From the cell containing the given text, extract its center point as (X, Y) coordinate. 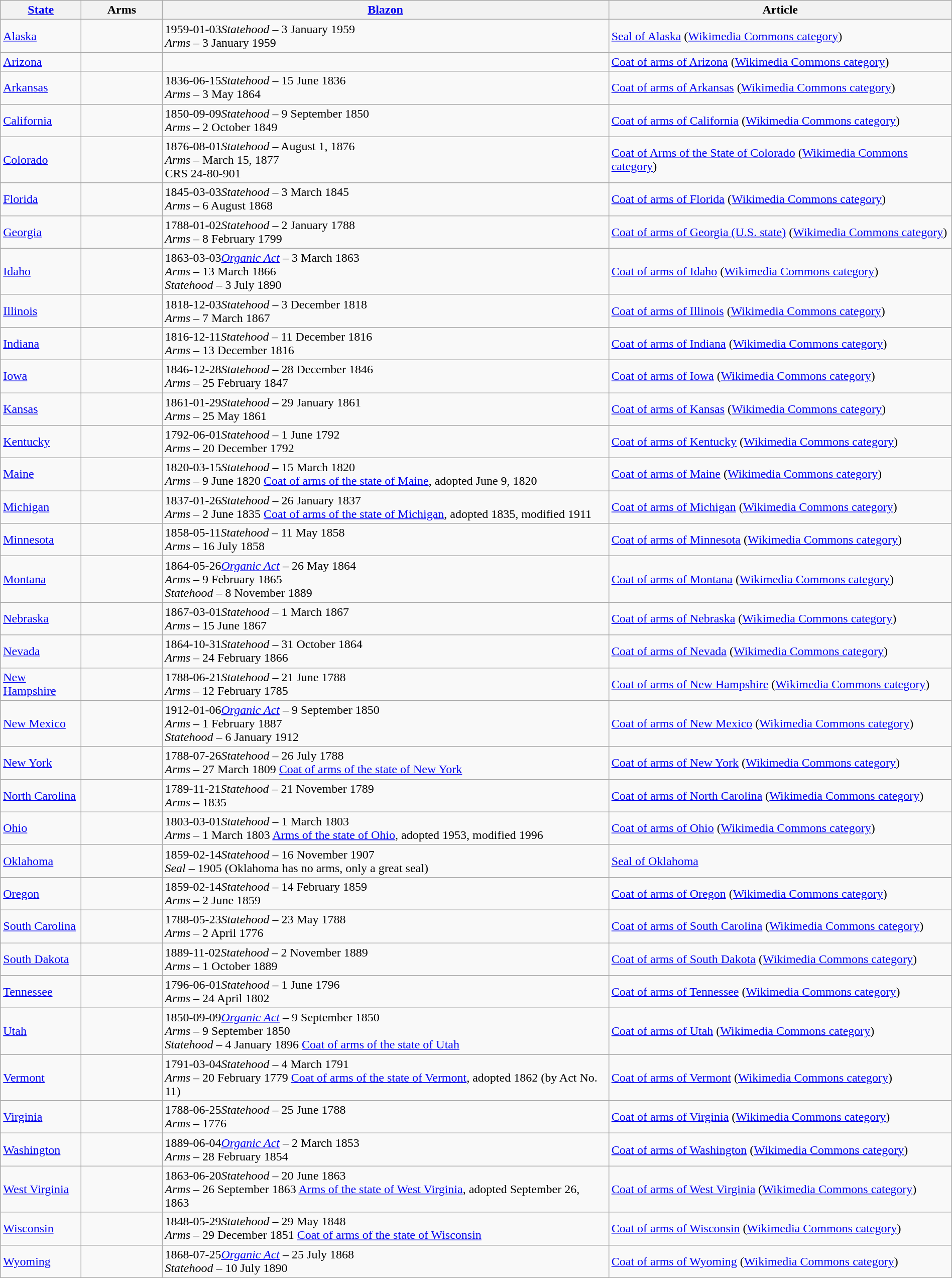
Alaska (41, 36)
Coat of arms of Arizona (Wikimedia Commons category) (780, 62)
1818-12-03Statehood – 3 December 1818Arms – 7 March 1867 (386, 310)
Coat of arms of Georgia (U.S. state) (Wikimedia Commons category) (780, 232)
Indiana (41, 344)
Arizona (41, 62)
Oregon (41, 893)
1803-03-01Statehood – 1 March 1803Arms – 1 March 1803 Arms of the state of Ohio, adopted 1953, modified 1996 (386, 828)
1859-02-14Statehood – 14 February 1859Arms – 2 June 1859 (386, 893)
1863-03-03Organic Act – 3 March 1863Arms – 13 March 1866Statehood – 3 July 1890 (386, 271)
California (41, 121)
Coat of arms of New Mexico (Wikimedia Commons category) (780, 723)
1792-06-01Statehood – 1 June 1792Arms – 20 December 1792 (386, 442)
Montana (41, 579)
South Dakota (41, 958)
1861-01-29Statehood – 29 January 1861Arms – 25 May 1861 (386, 409)
Coat of arms of Illinois (Wikimedia Commons category) (780, 310)
Coat of arms of Washington (Wikimedia Commons category) (780, 1149)
Coat of arms of Florida (Wikimedia Commons category) (780, 199)
1889-11-02Statehood – 2 November 1889Arms – 1 October 1889 (386, 958)
1796-06-01Statehood – 1 June 1796Arms – 24 April 1802 (386, 992)
1846-12-28Statehood – 28 December 1846Arms – 25 February 1847 (386, 376)
Coat of arms of Virginia (Wikimedia Commons category) (780, 1117)
Coat of arms of Montana (Wikimedia Commons category) (780, 579)
Coat of arms of Wisconsin (Wikimedia Commons category) (780, 1229)
Kentucky (41, 442)
1788-06-25Statehood – 25 June 1788Arms – 1776 (386, 1117)
Vermont (41, 1078)
Coat of arms of New York (Wikimedia Commons category) (780, 763)
Coat of arms of Nevada (Wikimedia Commons category) (780, 651)
Michigan (41, 507)
Coat of arms of Oregon (Wikimedia Commons category) (780, 893)
South Carolina (41, 926)
1864-10-31Statehood – 31 October 1864Arms – 24 February 1866 (386, 651)
Coat of arms of Nebraska (Wikimedia Commons category) (780, 619)
New York (41, 763)
Virginia (41, 1117)
Coat of arms of Tennessee (Wikimedia Commons category) (780, 992)
1859-02-14Statehood – 16 November 1907Seal – 1905 (Oklahoma has no arms, only a great seal) (386, 861)
Florida (41, 199)
Washington (41, 1149)
Coat of arms of South Dakota (Wikimedia Commons category) (780, 958)
Ohio (41, 828)
1820-03-15Statehood – 15 March 1820Arms – 9 June 1820 Coat of arms of the state of Maine, adopted June 9, 1820 (386, 474)
Coat of arms of Arkansas (Wikimedia Commons category) (780, 87)
Idaho (41, 271)
Article (780, 10)
Tennessee (41, 992)
Nevada (41, 651)
Nebraska (41, 619)
Coat of arms of Kentucky (Wikimedia Commons category) (780, 442)
State (41, 10)
1816-12-11Statehood – 11 December 1816Arms – 13 December 1816 (386, 344)
1788-05-23Statehood – 23 May 1788Arms – 2 April 1776 (386, 926)
Coat of arms of New Hampshire (Wikimedia Commons category) (780, 684)
1868-07-25Organic Act – 25 July 1868Statehood – 10 July 1890 (386, 1261)
1848-05-29Statehood – 29 May 1848Arms – 29 December 1851 Coat of arms of the state of Wisconsin (386, 1229)
1912-01-06Organic Act – 9 September 1850Arms – 1 February 1887Statehood – 6 January 1912 (386, 723)
Coat of arms of Idaho (Wikimedia Commons category) (780, 271)
Coat of arms of Wyoming (Wikimedia Commons category) (780, 1261)
1788-01-02Statehood – 2 January 1788Arms – 8 February 1799 (386, 232)
Coat of arms of Indiana (Wikimedia Commons category) (780, 344)
1788-06-21Statehood – 21 June 1788Arms – 12 February 1785 (386, 684)
Coat of Arms of the State of Colorado (Wikimedia Commons category) (780, 160)
Wyoming (41, 1261)
North Carolina (41, 796)
Colorado (41, 160)
1867-03-01Statehood – 1 March 1867Arms – 15 June 1867 (386, 619)
1959-01-03Statehood – 3 January 1959Arms – 3 January 1959 (386, 36)
Maine (41, 474)
1791-03-04Statehood – 4 March 1791Arms – 20 February 1779 Coat of arms of the state of Vermont, adopted 1862 (by Act No. 11) (386, 1078)
West Virginia (41, 1189)
1789-11-21Statehood – 21 November 1789Arms – 1835 (386, 796)
Coat of arms of Maine (Wikimedia Commons category) (780, 474)
1850-09-09Statehood – 9 September 1850Arms – 2 October 1849 (386, 121)
Coat of arms of Kansas (Wikimedia Commons category) (780, 409)
1876-08-01Statehood – August 1, 1876Arms – March 15, 1877CRS 24-80-901 (386, 160)
Arms (122, 10)
New Mexico (41, 723)
1845-03-03Statehood – 3 March 1845Arms – 6 August 1868 (386, 199)
New Hampshire (41, 684)
Coat of arms of Utah (Wikimedia Commons category) (780, 1031)
1889-06-04Organic Act – 2 March 1853Arms – 28 February 1854 (386, 1149)
Coat of arms of Minnesota (Wikimedia Commons category) (780, 540)
Blazon (386, 10)
Kansas (41, 409)
Illinois (41, 310)
Georgia (41, 232)
Coat of arms of Ohio (Wikimedia Commons category) (780, 828)
Coat of arms of California (Wikimedia Commons category) (780, 121)
1788-07-26Statehood – 26 July 1788Arms – 27 March 1809 Coat of arms of the state of New York (386, 763)
Coat of arms of Iowa (Wikimedia Commons category) (780, 376)
1837-01-26Statehood – 26 January 1837Arms – 2 June 1835 Coat of arms of the state of Michigan, adopted 1835, modified 1911 (386, 507)
Seal of Oklahoma (780, 861)
Seal of Alaska (Wikimedia Commons category) (780, 36)
Coat of arms of North Carolina (Wikimedia Commons category) (780, 796)
Iowa (41, 376)
Oklahoma (41, 861)
1836-06-15Statehood – 15 June 1836Arms – 3 May 1864 (386, 87)
1850-09-09Organic Act – 9 September 1850Arms – 9 September 1850Statehood – 4 January 1896 Coat of arms of the state of Utah (386, 1031)
Utah (41, 1031)
1863-06-20Statehood – 20 June 1863Arms – 26 September 1863 Arms of the state of West Virginia, adopted September 26, 1863 (386, 1189)
Arkansas (41, 87)
Coat of arms of Michigan (Wikimedia Commons category) (780, 507)
1858-05-11Statehood – 11 May 1858Arms – 16 July 1858 (386, 540)
Wisconsin (41, 1229)
Coat of arms of South Carolina (Wikimedia Commons category) (780, 926)
1864-05-26Organic Act – 26 May 1864Arms – 9 February 1865Statehood – 8 November 1889 (386, 579)
Minnesota (41, 540)
Coat of arms of West Virginia (Wikimedia Commons category) (780, 1189)
Coat of arms of Vermont (Wikimedia Commons category) (780, 1078)
